Identify which cell holds the provided text, then report its (X, Y) central coordinate. 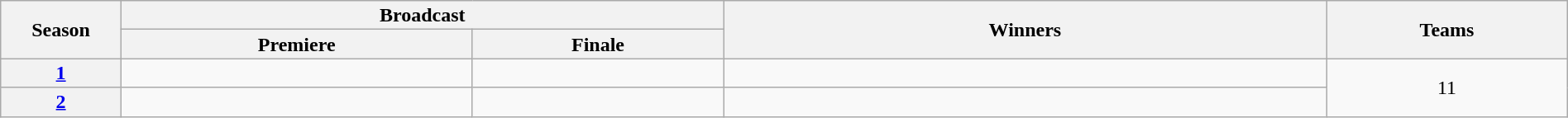
Winners (1025, 30)
Broadcast (422, 15)
Season (61, 30)
Teams (1447, 30)
Finale (598, 45)
1 (61, 73)
2 (61, 102)
11 (1447, 87)
Premiere (296, 45)
